Pinpoint the cell where the given text exists, returning its [x, y] midpoint coordinate. 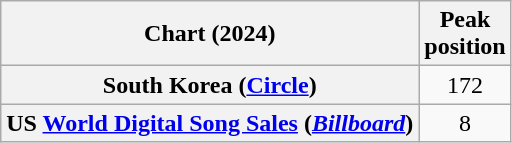
8 [465, 123]
Chart (2024) [210, 34]
US World Digital Song Sales (Billboard) [210, 123]
Peakposition [465, 34]
172 [465, 85]
South Korea (Circle) [210, 85]
